Return the [x, y] coordinate for the center point of the cell that contains the specified text.  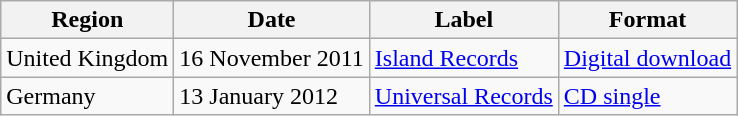
16 November 2011 [272, 58]
Label [464, 20]
CD single [647, 96]
United Kingdom [88, 58]
13 January 2012 [272, 96]
Date [272, 20]
Format [647, 20]
Island Records [464, 58]
Universal Records [464, 96]
Digital download [647, 58]
Germany [88, 96]
Region [88, 20]
